Locate the cell with the specified text and output its (X, Y) center coordinate. 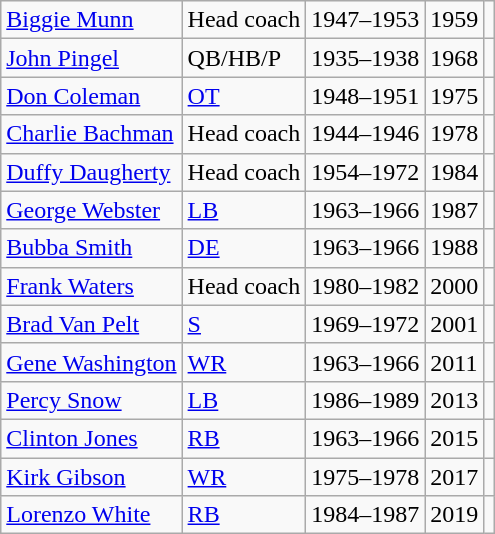
OT (244, 96)
Percy Snow (92, 400)
John Pingel (92, 58)
Charlie Bachman (92, 134)
1975 (454, 96)
2013 (454, 400)
Kirk Gibson (92, 477)
Frank Waters (92, 286)
1944–1946 (366, 134)
Don Coleman (92, 96)
DE (244, 248)
1978 (454, 134)
George Webster (92, 210)
1987 (454, 210)
Duffy Daugherty (92, 172)
1954–1972 (366, 172)
1975–1978 (366, 477)
2011 (454, 362)
1959 (454, 20)
1935–1938 (366, 58)
1986–1989 (366, 400)
Brad Van Pelt (92, 324)
1969–1972 (366, 324)
QB/HB/P (244, 58)
2000 (454, 286)
1948–1951 (366, 96)
Bubba Smith (92, 248)
2015 (454, 438)
1980–1982 (366, 286)
Lorenzo White (92, 515)
Biggie Munn (92, 20)
2017 (454, 477)
S (244, 324)
Gene Washington (92, 362)
1968 (454, 58)
2001 (454, 324)
1984 (454, 172)
1984–1987 (366, 515)
1947–1953 (366, 20)
2019 (454, 515)
Clinton Jones (92, 438)
1988 (454, 248)
